Return (x, y) of the center of cell containing provided text 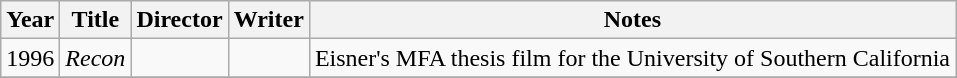
Year (30, 20)
1996 (30, 58)
Notes (632, 20)
Director (180, 20)
Eisner's MFA thesis film for the University of Southern California (632, 58)
Writer (268, 20)
Title (96, 20)
Recon (96, 58)
